Locate the cell with the specified text and output its (X, Y) center coordinate. 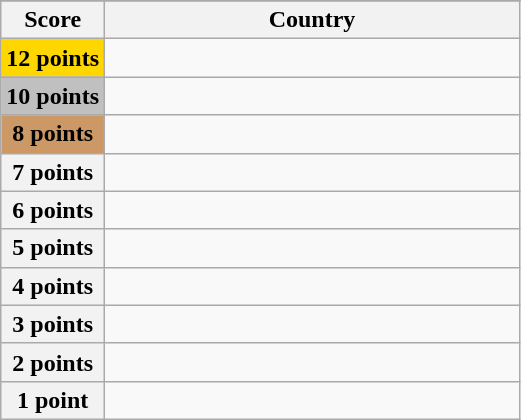
2 points (53, 362)
3 points (53, 324)
4 points (53, 286)
Score (53, 20)
5 points (53, 248)
1 point (53, 400)
12 points (53, 58)
Country (312, 20)
10 points (53, 96)
6 points (53, 210)
8 points (53, 134)
7 points (53, 172)
